Determine the [X, Y] coordinate at the center of the cell enclosing the given text.  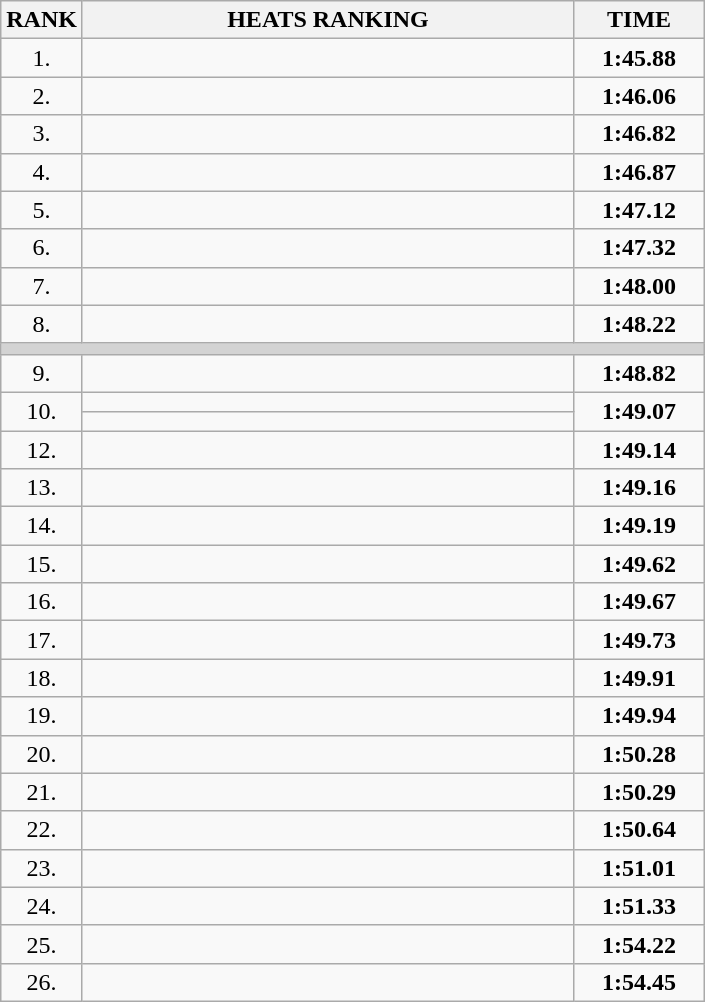
1:49.07 [640, 411]
12. [42, 449]
1:50.28 [640, 754]
1:49.94 [640, 716]
2. [42, 96]
18. [42, 678]
4. [42, 172]
1:54.22 [640, 944]
15. [42, 564]
1:50.64 [640, 830]
26. [42, 982]
25. [42, 944]
14. [42, 526]
1:49.16 [640, 488]
1. [42, 58]
1:48.00 [640, 286]
1:46.06 [640, 96]
1:49.67 [640, 602]
5. [42, 210]
1:46.82 [640, 134]
HEATS RANKING [328, 20]
1:51.33 [640, 906]
1:48.22 [640, 324]
16. [42, 602]
22. [42, 830]
9. [42, 373]
1:47.12 [640, 210]
1:50.29 [640, 792]
8. [42, 324]
1:49.19 [640, 526]
7. [42, 286]
RANK [42, 20]
10. [42, 411]
1:49.73 [640, 640]
1:49.62 [640, 564]
24. [42, 906]
13. [42, 488]
1:49.91 [640, 678]
3. [42, 134]
1:48.82 [640, 373]
20. [42, 754]
21. [42, 792]
1:45.88 [640, 58]
1:54.45 [640, 982]
17. [42, 640]
1:49.14 [640, 449]
6. [42, 248]
1:51.01 [640, 868]
1:46.87 [640, 172]
23. [42, 868]
1:47.32 [640, 248]
TIME [640, 20]
19. [42, 716]
